Extract the [X, Y] coordinate from the center of the cell holding the provided text.  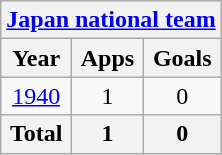
1940 [36, 96]
Year [36, 58]
Goals [182, 58]
Japan national team [111, 20]
Apps [108, 58]
Total [36, 134]
